Extract the [X, Y] coordinate from the center of the cell holding the provided text.  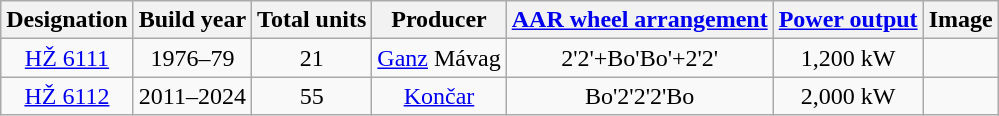
HŽ 6112 [67, 96]
Build year [192, 20]
Bo'2'2'2'Bo [640, 96]
2'2'+Bo'Bo'+2'2' [640, 58]
Designation [67, 20]
55 [312, 96]
2,000 kW [848, 96]
Ganz Mávag [439, 58]
Total units [312, 20]
1,200 kW [848, 58]
Končar [439, 96]
2011–2024 [192, 96]
Producer [439, 20]
AAR wheel arrangement [640, 20]
HŽ 6111 [67, 58]
Power output [848, 20]
21 [312, 58]
Image [960, 20]
1976–79 [192, 58]
